Identify which cell holds the provided text, then report its (X, Y) central coordinate. 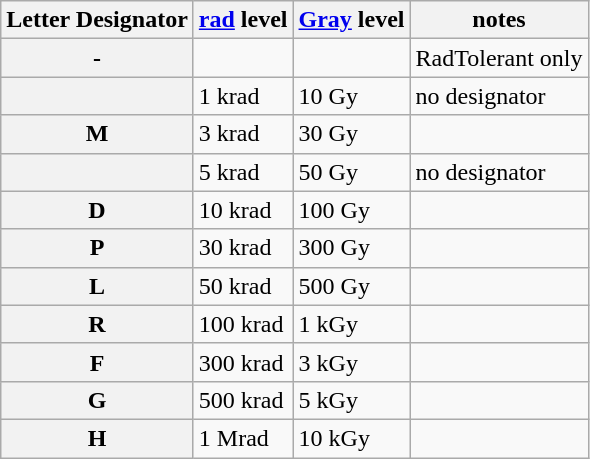
500 krad (243, 400)
G (98, 400)
rad level (243, 20)
F (98, 362)
1 krad (243, 96)
H (98, 438)
P (98, 248)
R (98, 324)
30 Gy (352, 134)
10 kGy (352, 438)
L (98, 286)
10 Gy (352, 96)
Gray level (352, 20)
300 krad (243, 362)
100 Gy (352, 210)
3 kGy (352, 362)
M (98, 134)
5 krad (243, 172)
10 krad (243, 210)
50 Gy (352, 172)
50 krad (243, 286)
500 Gy (352, 286)
Letter Designator (98, 20)
5 kGy (352, 400)
3 krad (243, 134)
notes (499, 20)
RadTolerant only (499, 58)
1 Mrad (243, 438)
D (98, 210)
1 kGy (352, 324)
- (98, 58)
100 krad (243, 324)
30 krad (243, 248)
300 Gy (352, 248)
